Extract the [x, y] coordinate from the center of the cell holding the provided text.  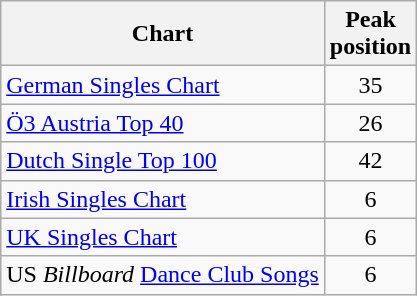
Peakposition [370, 34]
Irish Singles Chart [163, 199]
35 [370, 85]
42 [370, 161]
Ö3 Austria Top 40 [163, 123]
26 [370, 123]
UK Singles Chart [163, 237]
US Billboard Dance Club Songs [163, 275]
Dutch Single Top 100 [163, 161]
Chart [163, 34]
German Singles Chart [163, 85]
